Return the (x, y) coordinate for the center point of the cell that contains the specified text.  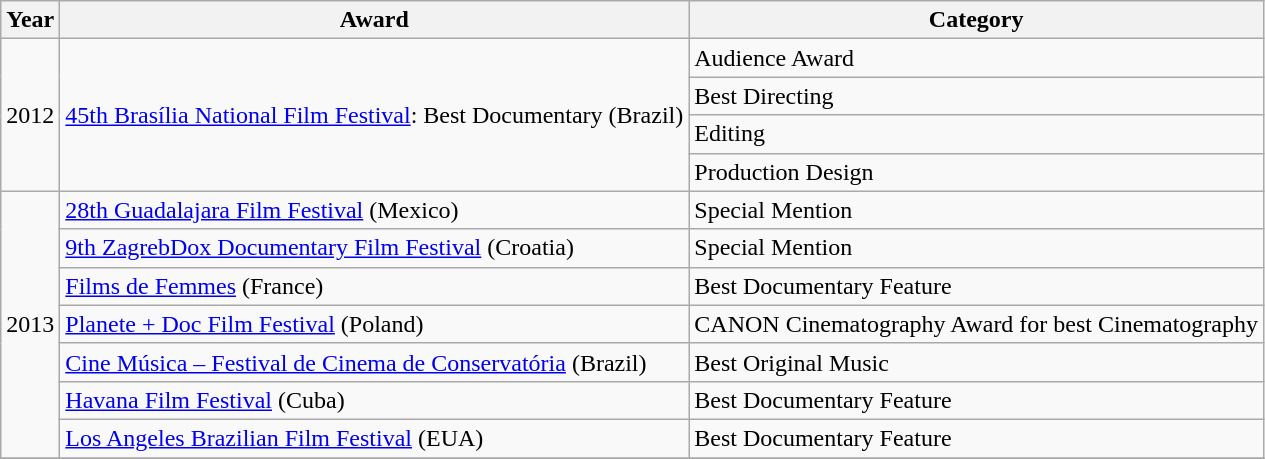
CANON Cinematography Award for best Cinematography (976, 324)
Cine Música – Festival de Cinema de Conservatória (Brazil) (374, 362)
2012 (30, 115)
Editing (976, 134)
45th Brasília National Film Festival: Best Documentary (Brazil) (374, 115)
Best Original Music (976, 362)
Los Angeles Brazilian Film Festival (EUA) (374, 438)
2013 (30, 324)
Year (30, 20)
Production Design (976, 172)
Award (374, 20)
Havana Film Festival (Cuba) (374, 400)
Best Directing (976, 96)
28th Guadalajara Film Festival (Mexico) (374, 210)
Audience Award (976, 58)
Films de Femmes (France) (374, 286)
9th ZagrebDox Documentary Film Festival (Croatia) (374, 248)
Category (976, 20)
Planete + Doc Film Festival (Poland) (374, 324)
